Identify which cell holds the provided text, then report its (x, y) central coordinate. 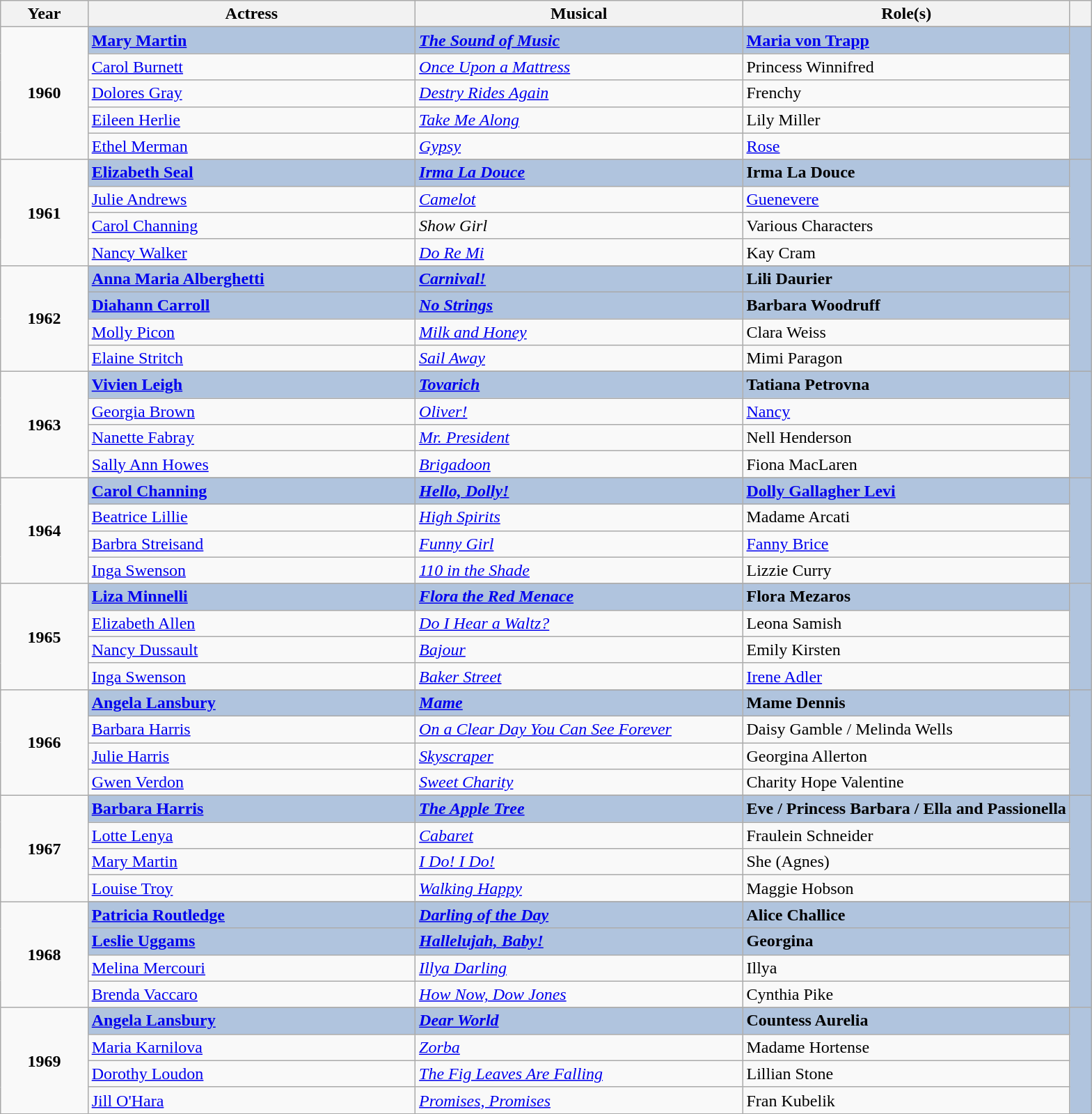
Mame (579, 703)
Illya Darling (579, 968)
Skyscraper (579, 755)
Irene Adler (906, 676)
1961 (45, 212)
Ethel Merman (251, 146)
Tatiana Petrovna (906, 385)
1967 (45, 849)
On a Clear Day You Can See Forever (579, 729)
Nancy (906, 411)
Promises, Promises (579, 1100)
The Fig Leaves Are Falling (579, 1074)
Gypsy (579, 146)
1969 (45, 1060)
Patricia Routledge (251, 915)
Kay Cram (906, 252)
1964 (45, 531)
Lily Miller (906, 120)
Walking Happy (579, 888)
Nancy Dussault (251, 650)
Guenevere (906, 199)
Diahann Carroll (251, 305)
Maria Karnilova (251, 1047)
Princess Winnifred (906, 67)
Fran Kubelik (906, 1100)
Carol Burnett (251, 67)
She (Agnes) (906, 862)
Dolores Gray (251, 93)
Dorothy Loudon (251, 1074)
Dolly Gallagher Levi (906, 491)
Jill O'Hara (251, 1100)
I Do! I Do! (579, 862)
Lillian Stone (906, 1074)
Elizabeth Seal (251, 173)
Molly Picon (251, 332)
Bajour (579, 650)
Mr. President (579, 438)
Role(s) (906, 14)
Gwen Verdon (251, 783)
Camelot (579, 199)
Milk and Honey (579, 332)
110 in the Shade (579, 570)
High Spirits (579, 517)
Do Re Mi (579, 252)
Hello, Dolly! (579, 491)
Vivien Leigh (251, 385)
Nanette Fabray (251, 438)
1968 (45, 955)
1960 (45, 93)
Louise Troy (251, 888)
Daisy Gamble / Melinda Wells (906, 729)
1966 (45, 742)
Georgina Allerton (906, 755)
Emily Kirsten (906, 650)
1965 (45, 636)
Year (45, 14)
Fiona MacLaren (906, 464)
Oliver! (579, 411)
Lotte Lenya (251, 835)
Elaine Stritch (251, 359)
Lizzie Curry (906, 570)
Leslie Uggams (251, 941)
Fanny Brice (906, 544)
Flora the Red Menace (579, 597)
Destry Rides Again (579, 93)
Leona Samish (906, 623)
How Now, Dow Jones (579, 994)
Musical (579, 14)
1962 (45, 318)
Maggie Hobson (906, 888)
Mame Dennis (906, 703)
Countess Aurelia (906, 1021)
Fraulein Schneider (906, 835)
1963 (45, 425)
Zorba (579, 1047)
Funny Girl (579, 544)
Mimi Paragon (906, 359)
Once Upon a Mattress (579, 67)
Tovarich (579, 385)
Madame Hortense (906, 1047)
Show Girl (579, 226)
Nancy Walker (251, 252)
Carnival! (579, 278)
Eve / Princess Barbara / Ella and Passionella (906, 809)
Darling of the Day (579, 915)
Melina Mercouri (251, 968)
Do I Hear a Waltz? (579, 623)
Rose (906, 146)
Sweet Charity (579, 783)
Cabaret (579, 835)
Baker Street (579, 676)
Nell Henderson (906, 438)
Georgia Brown (251, 411)
Georgina (906, 941)
The Apple Tree (579, 809)
Maria von Trapp (906, 40)
Sail Away (579, 359)
Illya (906, 968)
Brigadoon (579, 464)
Hallelujah, Baby! (579, 941)
Brenda Vaccaro (251, 994)
Various Characters (906, 226)
Barbara Woodruff (906, 305)
The Sound of Music (579, 40)
Julie Andrews (251, 199)
No Strings (579, 305)
Take Me Along (579, 120)
Anna Maria Alberghetti (251, 278)
Barbra Streisand (251, 544)
Elizabeth Allen (251, 623)
Clara Weiss (906, 332)
Frenchy (906, 93)
Cynthia Pike (906, 994)
Sally Ann Howes (251, 464)
Beatrice Lillie (251, 517)
Lili Daurier (906, 278)
Madame Arcati (906, 517)
Dear World (579, 1021)
Julie Harris (251, 755)
Flora Mezaros (906, 597)
Actress (251, 14)
Charity Hope Valentine (906, 783)
Liza Minnelli (251, 597)
Eileen Herlie (251, 120)
Alice Challice (906, 915)
